Capture the cell that displays the provided text and extract its (X, Y) central coordinate. 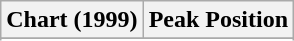
Peak Position (218, 20)
Chart (1999) (72, 20)
